Capture the cell that displays the provided text and extract its (x, y) central coordinate. 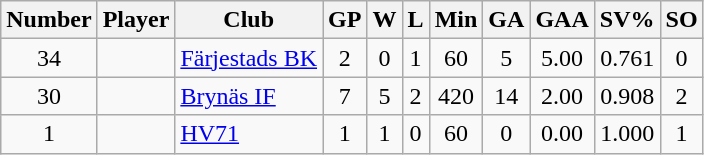
Brynäs IF (249, 96)
1.000 (627, 134)
34 (49, 58)
Player (136, 20)
420 (456, 96)
SV% (627, 20)
0.761 (627, 58)
Club (249, 20)
Färjestads BK (249, 58)
GA (506, 20)
W (384, 20)
SO (682, 20)
30 (49, 96)
5.00 (562, 58)
14 (506, 96)
7 (345, 96)
HV71 (249, 134)
Number (49, 20)
L (416, 20)
GAA (562, 20)
Min (456, 20)
2.00 (562, 96)
GP (345, 20)
0.908 (627, 96)
0.00 (562, 134)
